Scan for the cell matching the given text and deliver its [x, y] coordinate at center. 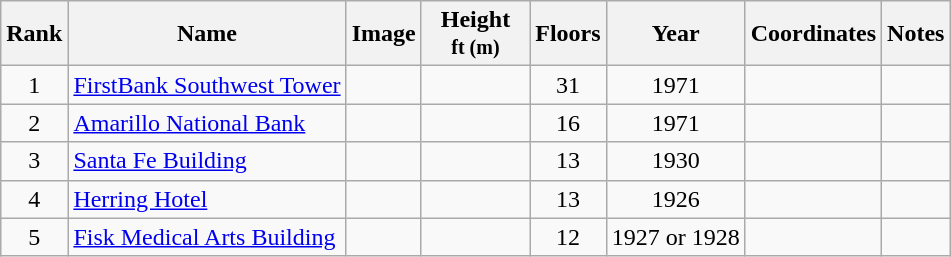
Name [207, 34]
Amarillo National Bank [207, 123]
Image [384, 34]
1927 or 1928 [676, 237]
FirstBank Southwest Tower [207, 85]
5 [34, 237]
1926 [676, 199]
3 [34, 161]
Floors [568, 34]
1930 [676, 161]
Coordinates [813, 34]
16 [568, 123]
Fisk Medical Arts Building [207, 237]
Year [676, 34]
31 [568, 85]
12 [568, 237]
2 [34, 123]
Rank [34, 34]
Herring Hotel [207, 199]
4 [34, 199]
Notes [916, 34]
1 [34, 85]
Heightft (m) [476, 34]
Santa Fe Building [207, 161]
